Pinpoint the cell where the given text exists, returning its [X, Y] midpoint coordinate. 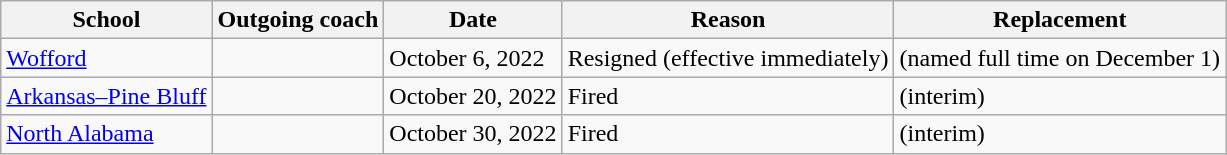
Arkansas–Pine Bluff [106, 96]
School [106, 20]
October 30, 2022 [473, 134]
Wofford [106, 58]
Reason [728, 20]
Date [473, 20]
Replacement [1060, 20]
October 20, 2022 [473, 96]
Outgoing coach [298, 20]
North Alabama [106, 134]
October 6, 2022 [473, 58]
Resigned (effective immediately) [728, 58]
(named full time on December 1) [1060, 58]
